Output the (x, y) coordinate of the center of the cell containing the given text.  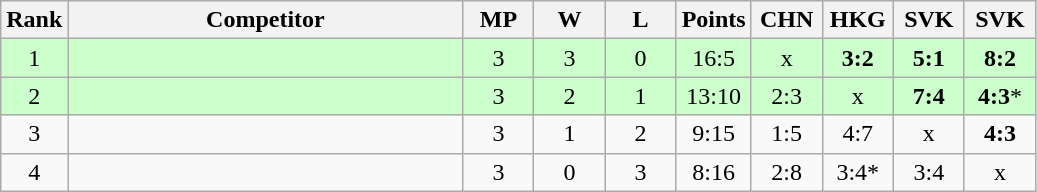
3:2 (858, 58)
L (640, 20)
4 (34, 172)
9:15 (714, 134)
W (570, 20)
1:5 (786, 134)
HKG (858, 20)
2:3 (786, 96)
3:4 (928, 172)
4:3* (1000, 96)
4:7 (858, 134)
13:10 (714, 96)
Rank (34, 20)
8:2 (1000, 58)
MP (498, 20)
4:3 (1000, 134)
3:4* (858, 172)
16:5 (714, 58)
Points (714, 20)
Competitor (266, 20)
2:8 (786, 172)
5:1 (928, 58)
CHN (786, 20)
8:16 (714, 172)
7:4 (928, 96)
